From the cell containing the given text, extract its center point as (x, y) coordinate. 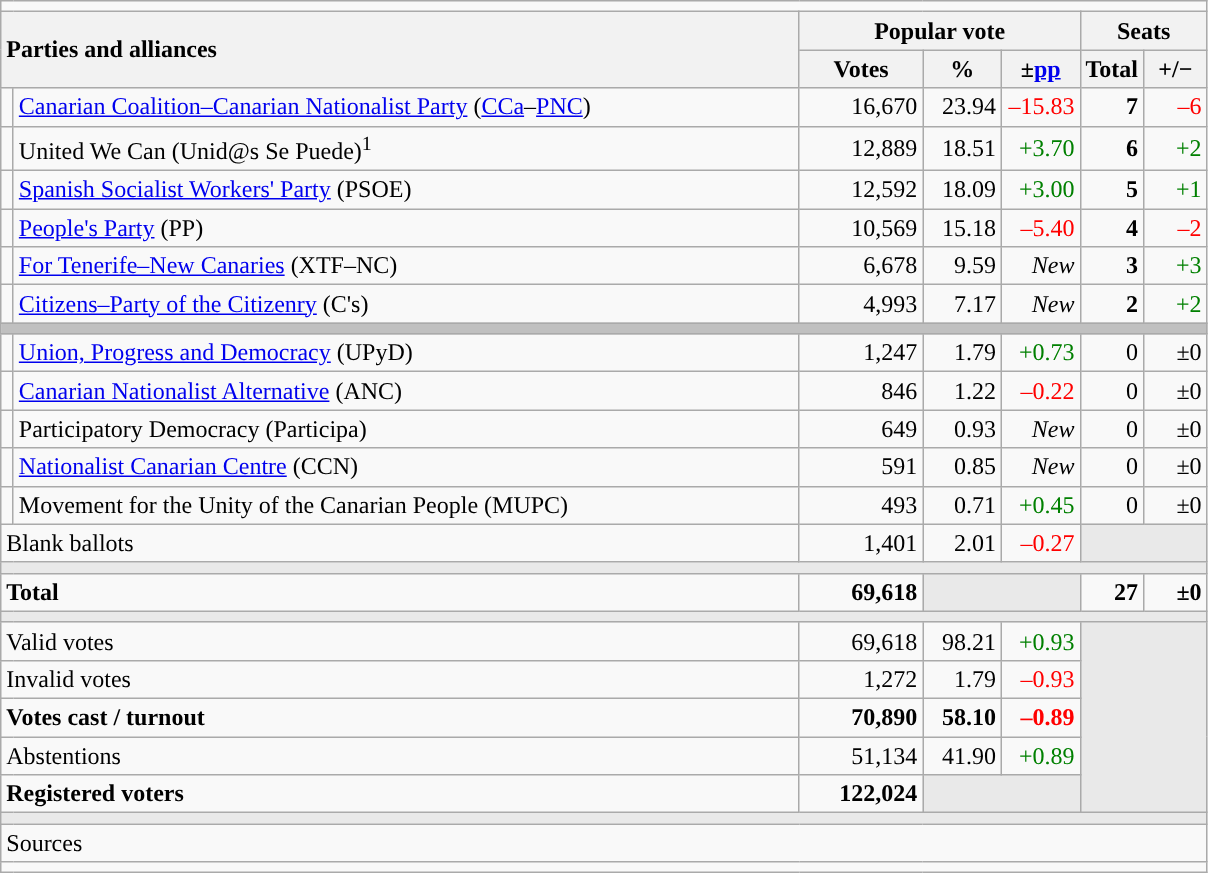
4 (1112, 228)
Nationalist Canarian Centre (CCN) (406, 467)
Canarian Nationalist Alternative (ANC) (406, 391)
6 (1112, 148)
2 (1112, 304)
United We Can (Unid@s Se Puede)1 (406, 148)
51,134 (861, 756)
4,993 (861, 304)
1,272 (861, 679)
10,569 (861, 228)
+0.45 (1040, 505)
+1 (1176, 190)
For Tenerife–New Canaries (XTF–NC) (406, 266)
Invalid votes (400, 679)
18.51 (962, 148)
Parties and alliances (400, 50)
Citizens–Party of the Citizenry (C's) (406, 304)
+0.93 (1040, 641)
846 (861, 391)
0.71 (962, 505)
Sources (604, 843)
–15.83 (1040, 107)
–0.22 (1040, 391)
Popular vote (940, 31)
15.18 (962, 228)
Seats (1144, 31)
Valid votes (400, 641)
122,024 (861, 794)
9.59 (962, 266)
7 (1112, 107)
+0.89 (1040, 756)
3 (1112, 266)
–5.40 (1040, 228)
12,889 (861, 148)
–2 (1176, 228)
+0.73 (1040, 353)
–6 (1176, 107)
1,401 (861, 543)
41.90 (962, 756)
5 (1112, 190)
+3.70 (1040, 148)
+3 (1176, 266)
Union, Progress and Democracy (UPyD) (406, 353)
±pp (1040, 69)
591 (861, 467)
0.93 (962, 429)
Participatory Democracy (Participa) (406, 429)
Blank ballots (400, 543)
7.17 (962, 304)
16,670 (861, 107)
649 (861, 429)
1,247 (861, 353)
Abstentions (400, 756)
People's Party (PP) (406, 228)
23.94 (962, 107)
493 (861, 505)
12,592 (861, 190)
Votes (861, 69)
–0.93 (1040, 679)
Spanish Socialist Workers' Party (PSOE) (406, 190)
0.85 (962, 467)
6,678 (861, 266)
+/− (1176, 69)
Registered voters (400, 794)
70,890 (861, 718)
1.22 (962, 391)
Canarian Coalition–Canarian Nationalist Party (CCa–PNC) (406, 107)
–0.27 (1040, 543)
Movement for the Unity of the Canarian People (MUPC) (406, 505)
2.01 (962, 543)
18.09 (962, 190)
% (962, 69)
+3.00 (1040, 190)
–0.89 (1040, 718)
27 (1112, 592)
58.10 (962, 718)
Votes cast / turnout (400, 718)
98.21 (962, 641)
